Find where the given text appears and provide that cell's center as [X, Y] coordinate. 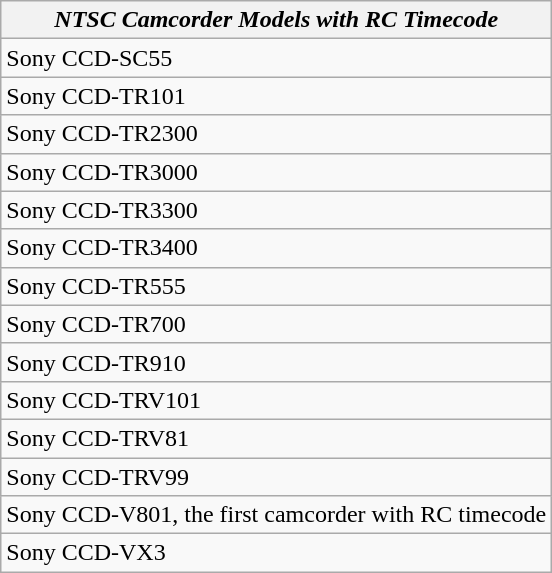
NTSC Camcorder Models with RC Timecode [276, 20]
Sony CCD-TR101 [276, 96]
Sony CCD-TR3400 [276, 248]
Sony CCD-TR555 [276, 286]
Sony CCD-TRV81 [276, 438]
Sony CCD-V801, the first camcorder with RC timecode [276, 515]
Sony CCD-TR700 [276, 324]
Sony CCD-TR2300 [276, 134]
Sony CCD-TRV101 [276, 400]
Sony CCD-SC55 [276, 58]
Sony CCD-TR910 [276, 362]
Sony CCD-TR3300 [276, 210]
Sony CCD-VX3 [276, 553]
Sony CCD-TR3000 [276, 172]
Sony CCD-TRV99 [276, 477]
